Return the (x, y) coordinate for the center point of the cell that contains the specified text.  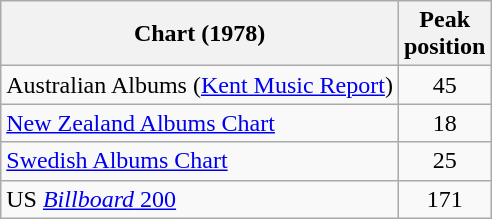
New Zealand Albums Chart (200, 123)
US Billboard 200 (200, 199)
Australian Albums (Kent Music Report) (200, 85)
Peakposition (444, 34)
45 (444, 85)
Swedish Albums Chart (200, 161)
18 (444, 123)
Chart (1978) (200, 34)
25 (444, 161)
171 (444, 199)
